Capture the cell that displays the provided text and extract its [X, Y] central coordinate. 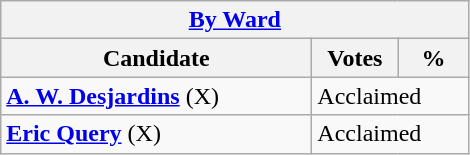
% [434, 58]
Votes [355, 58]
Candidate [156, 58]
Eric Query (X) [156, 134]
By Ward [235, 20]
A. W. Desjardins (X) [156, 96]
